Provide the (x, y) coordinate of the cell's center where the given text is located.  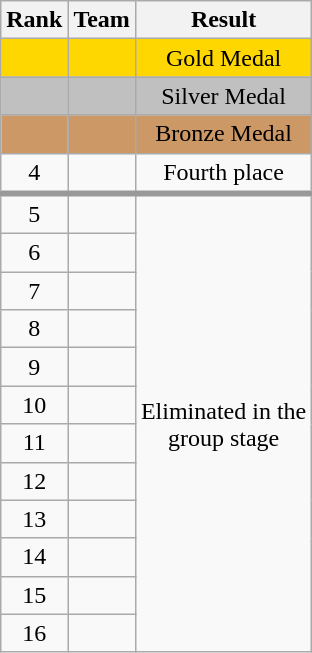
6 (34, 253)
Eliminated in thegroup stage (223, 422)
10 (34, 405)
14 (34, 557)
13 (34, 519)
12 (34, 481)
Fourth place (223, 173)
Gold Medal (223, 58)
Bronze Medal (223, 134)
Rank (34, 20)
8 (34, 329)
9 (34, 367)
Silver Medal (223, 96)
15 (34, 595)
5 (34, 213)
Result (223, 20)
4 (34, 173)
11 (34, 443)
7 (34, 291)
Team (102, 20)
16 (34, 633)
